Search for the cell housing the specified text and yield its [X, Y] center coordinate. 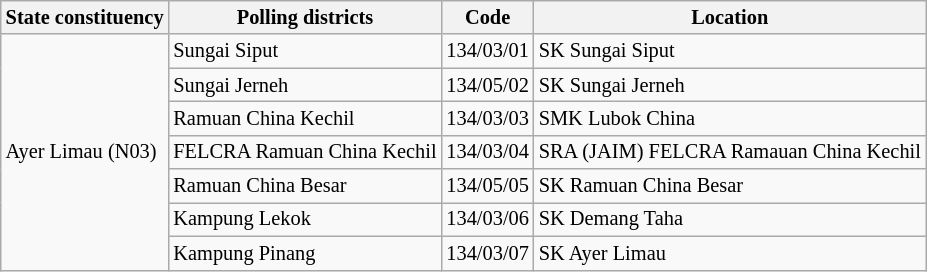
Ayer Limau (N03) [85, 152]
Kampung Pinang [304, 253]
SMK Lubok China [730, 118]
Sungai Jerneh [304, 85]
134/03/07 [487, 253]
SK Demang Taha [730, 219]
134/05/02 [487, 85]
Ramuan China Besar [304, 186]
SRA (JAIM) FELCRA Ramauan China Kechil [730, 152]
SK Ayer Limau [730, 253]
Sungai Siput [304, 51]
SK Sungai Jerneh [730, 85]
Polling districts [304, 17]
SK Ramuan China Besar [730, 186]
134/03/06 [487, 219]
134/03/04 [487, 152]
134/03/01 [487, 51]
Ramuan China Kechil [304, 118]
FELCRA Ramuan China Kechil [304, 152]
State constituency [85, 17]
Kampung Lekok [304, 219]
134/05/05 [487, 186]
Location [730, 17]
134/03/03 [487, 118]
Code [487, 17]
SK Sungai Siput [730, 51]
